Locate the cell with the specified text and output its (X, Y) center coordinate. 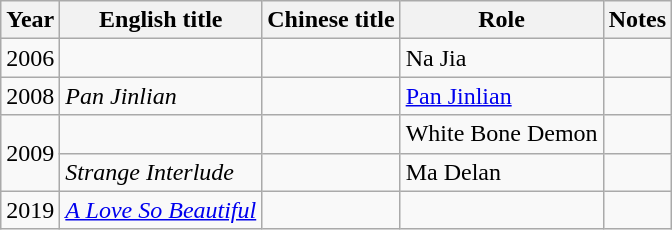
English title (161, 20)
A Love So Beautiful (161, 210)
2009 (30, 153)
Chinese title (331, 20)
Role (502, 20)
Ma Delan (502, 172)
2006 (30, 58)
White Bone Demon (502, 134)
Na Jia (502, 58)
Notes (637, 20)
2019 (30, 210)
2008 (30, 96)
Year (30, 20)
Strange Interlude (161, 172)
